Extract the [x, y] coordinate from the center of the cell holding the provided text.  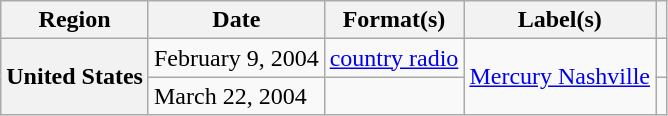
Date [236, 20]
Mercury Nashville [560, 77]
March 22, 2004 [236, 96]
Region [75, 20]
Label(s) [560, 20]
country radio [394, 58]
Format(s) [394, 20]
February 9, 2004 [236, 58]
United States [75, 77]
